Return [x, y] of the center of cell containing provided text 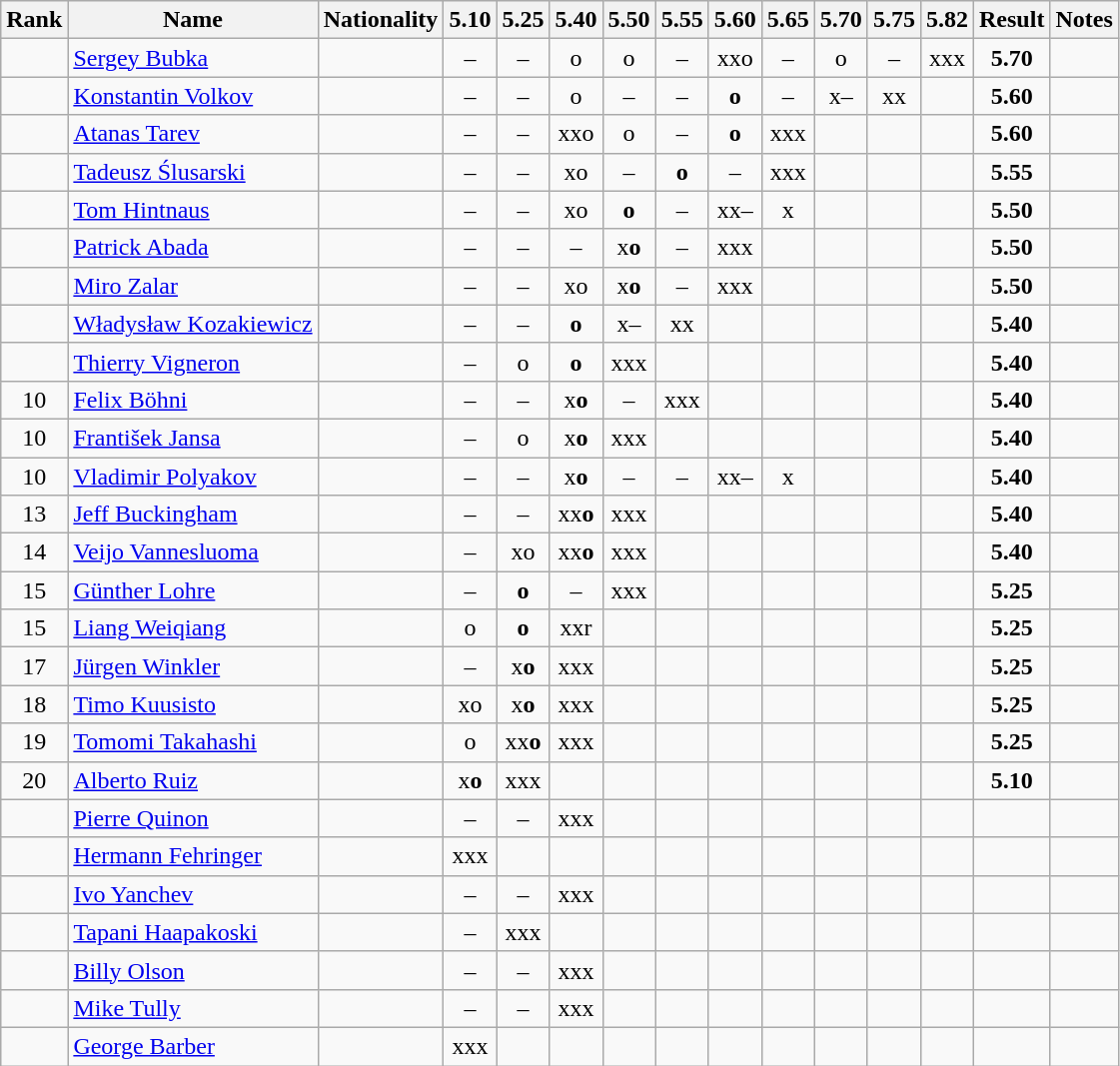
Notes [1084, 20]
František Jansa [193, 438]
Sergey Bubka [193, 58]
20 [34, 780]
George Barber [193, 1046]
Billy Olson [193, 970]
Hermann Fehringer [193, 856]
Tomomi Takahashi [193, 742]
Liang Weiqiang [193, 628]
5.65 [787, 20]
Veijo Vannesluoma [193, 552]
Tapani Haapakoski [193, 932]
5.75 [893, 20]
Günther Lohre [193, 590]
13 [34, 515]
Tom Hintnaus [193, 210]
18 [34, 704]
Władysław Kozakiewicz [193, 324]
Patrick Abada [193, 248]
Alberto Ruiz [193, 780]
Vladimir Polyakov [193, 477]
Atanas Tarev [193, 134]
Konstantin Volkov [193, 96]
5.82 [947, 20]
Result [1012, 20]
Mike Tully [193, 1008]
Timo Kuusisto [193, 704]
17 [34, 666]
Rank [34, 20]
Pierre Quinon [193, 818]
Name [193, 20]
Ivo Yanchev [193, 894]
Miro Zalar [193, 286]
19 [34, 742]
Nationality [381, 20]
Jürgen Winkler [193, 666]
xxr [575, 628]
Thierry Vigneron [193, 362]
Felix Böhni [193, 400]
Tadeusz Ślusarski [193, 172]
Jeff Buckingham [193, 515]
14 [34, 552]
